Identify which cell holds the provided text, then report its (x, y) central coordinate. 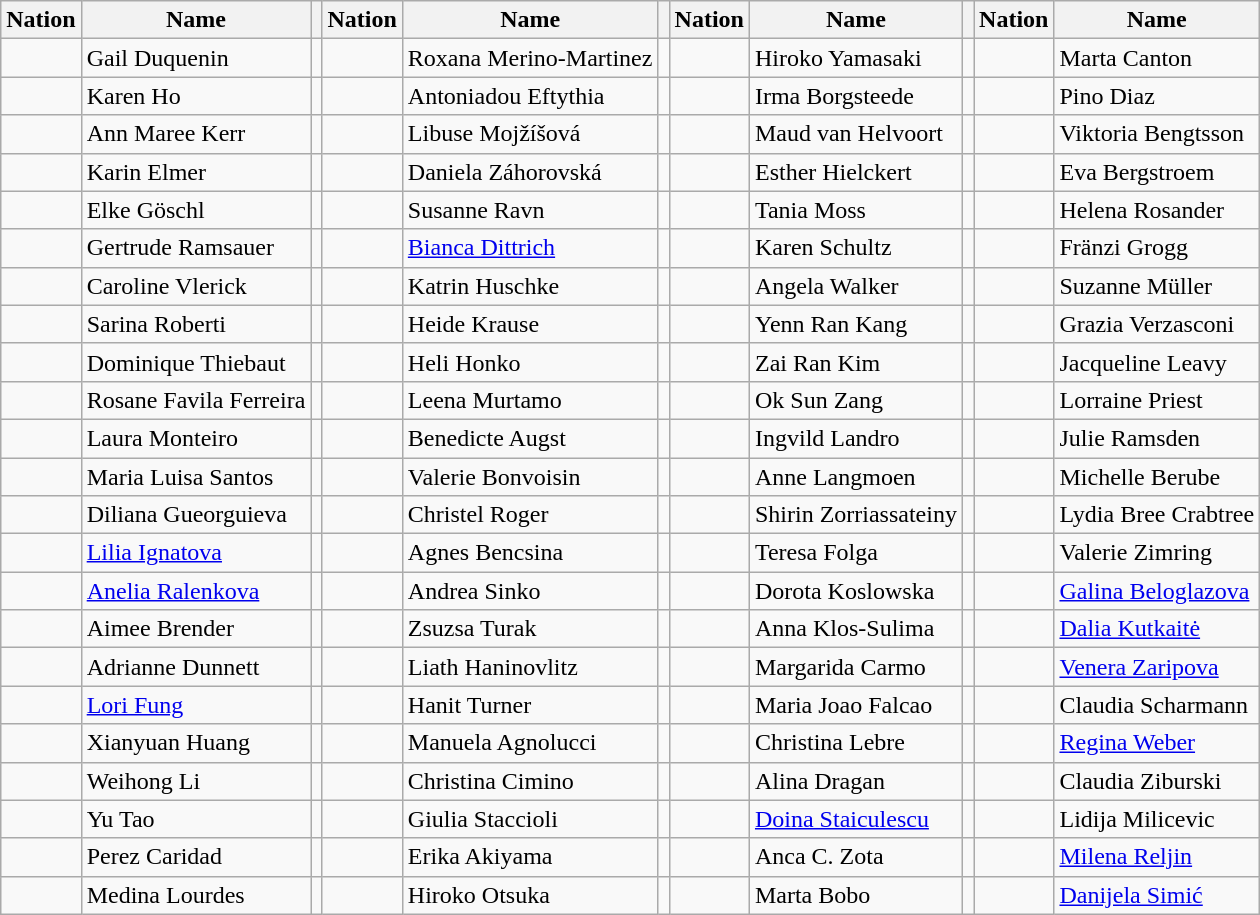
Angela Walker (856, 286)
Regina Weber (1157, 743)
Jacqueline Leavy (1157, 362)
Hiroko Otsuka (530, 895)
Perez Caridad (196, 857)
Christina Lebre (856, 743)
Doina Staiculescu (856, 819)
Lilia Ignatova (196, 553)
Helena Rosander (1157, 210)
Sarina Roberti (196, 324)
Marta Canton (1157, 58)
Susanne Ravn (530, 210)
Weihong Li (196, 781)
Gail Duquenin (196, 58)
Fränzi Grogg (1157, 248)
Michelle Berube (1157, 477)
Adrianne Dunnett (196, 667)
Libuse Mojžíšová (530, 134)
Teresa Folga (856, 553)
Marta Bobo (856, 895)
Aimee Brender (196, 629)
Medina Lourdes (196, 895)
Yu Tao (196, 819)
Lydia Bree Crabtree (1157, 515)
Rosane Favila Ferreira (196, 400)
Heli Honko (530, 362)
Karen Ho (196, 96)
Dalia Kutkaitė (1157, 629)
Valerie Zimring (1157, 553)
Roxana Merino-Martinez (530, 58)
Benedicte Augst (530, 438)
Lidija Milicevic (1157, 819)
Ann Maree Kerr (196, 134)
Zsuzsa Turak (530, 629)
Margarida Carmo (856, 667)
Agnes Bencsina (530, 553)
Claudia Scharmann (1157, 705)
Diliana Gueorguieva (196, 515)
Giulia Staccioli (530, 819)
Ingvild Landro (856, 438)
Dorota Koslowska (856, 591)
Karen Schultz (856, 248)
Julie Ramsden (1157, 438)
Irma Borgsteede (856, 96)
Caroline Vlerick (196, 286)
Andrea Sinko (530, 591)
Zai Ran Kim (856, 362)
Katrin Huschke (530, 286)
Valerie Bonvoisin (530, 477)
Tania Moss (856, 210)
Heide Krause (530, 324)
Gertrude Ramsauer (196, 248)
Galina Beloglazova (1157, 591)
Bianca Dittrich (530, 248)
Maria Luisa Santos (196, 477)
Laura Monteiro (196, 438)
Karin Elmer (196, 172)
Erika Akiyama (530, 857)
Milena Reljin (1157, 857)
Leena Murtamo (530, 400)
Dominique Thiebaut (196, 362)
Claudia Ziburski (1157, 781)
Pino Diaz (1157, 96)
Antoniadou Eftythia (530, 96)
Daniela Záhorovská (530, 172)
Elke Göschl (196, 210)
Ok Sun Zang (856, 400)
Anelia Ralenkova (196, 591)
Viktoria Bengtsson (1157, 134)
Anca C. Zota (856, 857)
Eva Bergstroem (1157, 172)
Danijela Simić (1157, 895)
Christel Roger (530, 515)
Alina Dragan (856, 781)
Anna Klos-Sulima (856, 629)
Esther Hielckert (856, 172)
Hiroko Yamasaki (856, 58)
Yenn Ran Kang (856, 324)
Anne Langmoen (856, 477)
Christina Cimino (530, 781)
Liath Haninovlitz (530, 667)
Grazia Verzasconi (1157, 324)
Xianyuan Huang (196, 743)
Hanit Turner (530, 705)
Maud van Helvoort (856, 134)
Suzanne Müller (1157, 286)
Manuela Agnolucci (530, 743)
Lori Fung (196, 705)
Shirin Zorriassateiny (856, 515)
Maria Joao Falcao (856, 705)
Lorraine Priest (1157, 400)
Venera Zaripova (1157, 667)
